Locate the cell with the specified text and output its (x, y) center coordinate. 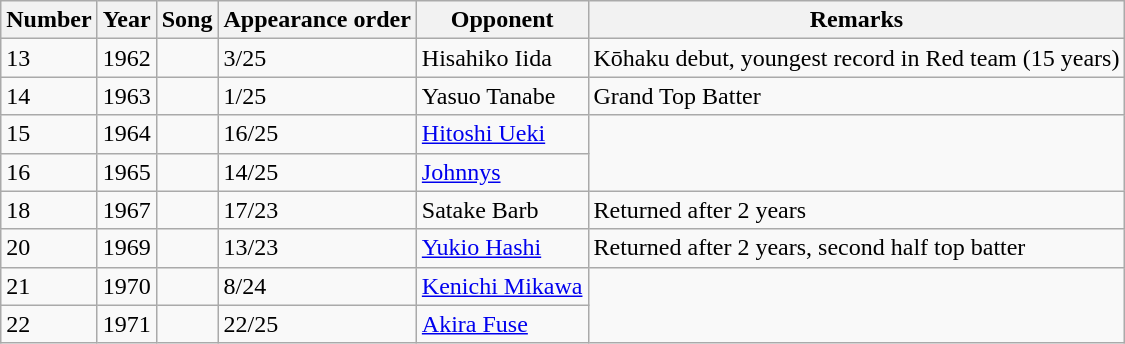
14/25 (317, 172)
Yukio Hashi (502, 248)
1971 (126, 324)
Akira Fuse (502, 324)
1970 (126, 286)
18 (49, 210)
8/24 (317, 286)
21 (49, 286)
1963 (126, 96)
Year (126, 20)
3/25 (317, 58)
Yasuo Tanabe (502, 96)
13 (49, 58)
Returned after 2 years (856, 210)
1969 (126, 248)
Kenichi Mikawa (502, 286)
Johnnys (502, 172)
Appearance order (317, 20)
Satake Barb (502, 210)
1964 (126, 134)
Opponent (502, 20)
Hisahiko Iida (502, 58)
16/25 (317, 134)
22/25 (317, 324)
1/25 (317, 96)
20 (49, 248)
Grand Top Batter (856, 96)
Kōhaku debut, youngest record in Red team (15 years) (856, 58)
22 (49, 324)
13/23 (317, 248)
Hitoshi Ueki (502, 134)
Number (49, 20)
16 (49, 172)
Returned after 2 years, second half top batter (856, 248)
1965 (126, 172)
1967 (126, 210)
17/23 (317, 210)
14 (49, 96)
Song (187, 20)
Remarks (856, 20)
15 (49, 134)
1962 (126, 58)
